Extract the [X, Y] coordinate from the center of the cell holding the provided text.  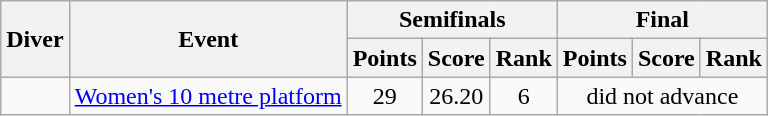
26.20 [456, 96]
Semifinals [452, 20]
Event [208, 39]
did not advance [662, 96]
29 [384, 96]
6 [524, 96]
Diver [35, 39]
Women's 10 metre platform [208, 96]
Final [662, 20]
